Scan for the cell matching the given text and deliver its [X, Y] coordinate at center. 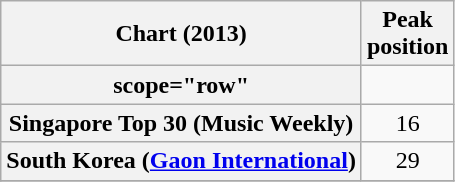
29 [407, 161]
Peakposition [407, 34]
scope="row" [182, 85]
16 [407, 123]
Singapore Top 30 (Music Weekly) [182, 123]
Chart (2013) [182, 34]
South Korea (Gaon International) [182, 161]
